For the text-containing cell, return its midpoint in [X, Y] coordinate format. 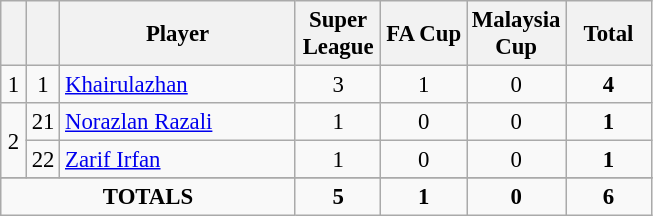
4 [609, 85]
TOTALS [148, 197]
Khairulazhan [178, 85]
5 [338, 197]
Norazlan Razali [178, 122]
Super League [338, 34]
3 [338, 85]
Total [609, 34]
Player [178, 34]
22 [42, 160]
Malaysia Cup [516, 34]
2 [14, 140]
FA Cup [424, 34]
Zarif Irfan [178, 160]
6 [609, 197]
21 [42, 122]
